Return (x, y) of the center of cell containing provided text 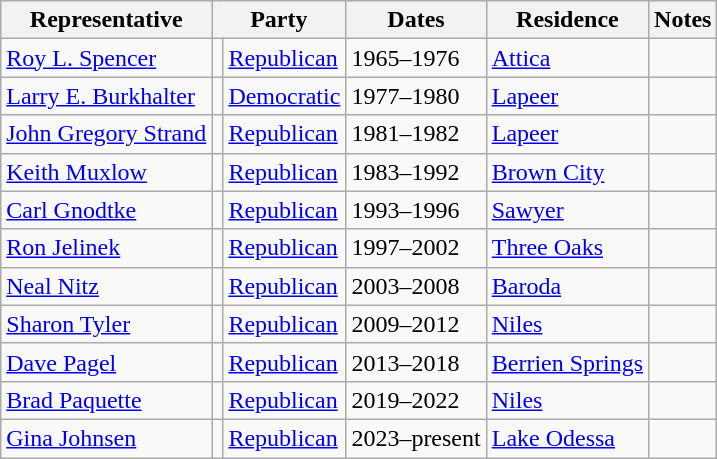
Baroda (567, 286)
1981–1982 (416, 134)
Roy L. Spencer (106, 58)
Ron Jelinek (106, 248)
2003–2008 (416, 286)
2013–2018 (416, 362)
2019–2022 (416, 400)
Attica (567, 58)
Sawyer (567, 210)
1977–1980 (416, 96)
1965–1976 (416, 58)
1997–2002 (416, 248)
Lake Odessa (567, 438)
Party (279, 20)
Residence (567, 20)
Berrien Springs (567, 362)
John Gregory Strand (106, 134)
Dave Pagel (106, 362)
Brad Paquette (106, 400)
1983–1992 (416, 172)
Brown City (567, 172)
Larry E. Burkhalter (106, 96)
Carl Gnodtke (106, 210)
Notes (683, 20)
Neal Nitz (106, 286)
1993–1996 (416, 210)
2023–present (416, 438)
Representative (106, 20)
Keith Muxlow (106, 172)
Gina Johnsen (106, 438)
Sharon Tyler (106, 324)
Dates (416, 20)
2009–2012 (416, 324)
Democratic (284, 96)
Three Oaks (567, 248)
